Pinpoint the cell where the given text exists, returning its [X, Y] midpoint coordinate. 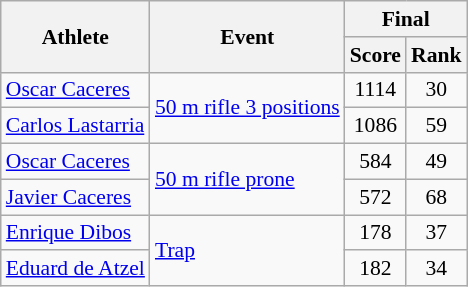
Score [376, 55]
37 [436, 233]
68 [436, 197]
584 [376, 162]
1086 [376, 126]
Javier Caceres [76, 197]
50 m rifle 3 positions [248, 108]
Trap [248, 250]
Event [248, 36]
Carlos Lastarria [76, 126]
182 [376, 269]
49 [436, 162]
572 [376, 197]
59 [436, 126]
34 [436, 269]
Enrique Dibos [76, 233]
1114 [376, 90]
Rank [436, 55]
50 m rifle prone [248, 180]
Eduard de Atzel [76, 269]
Athlete [76, 36]
30 [436, 90]
178 [376, 233]
Final [406, 19]
